Determine the [x, y] coordinate at the center of the cell enclosing the given text.  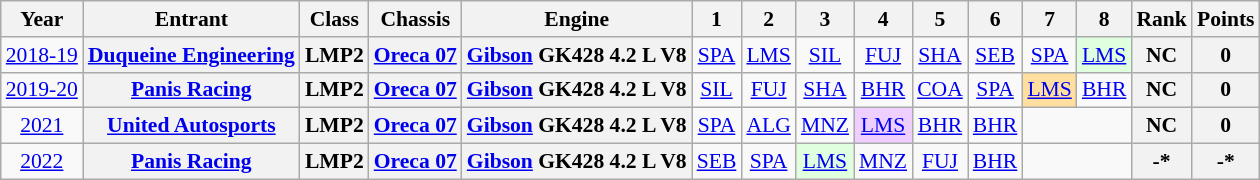
7 [1050, 19]
4 [883, 19]
2018-19 [42, 55]
Points [1226, 19]
Entrant [192, 19]
Class [334, 19]
Duqueine Engineering [192, 55]
2 [768, 19]
2022 [42, 162]
COA [940, 90]
ALG [768, 126]
6 [996, 19]
2021 [42, 126]
1 [717, 19]
8 [1104, 19]
3 [825, 19]
Year [42, 19]
United Autosports [192, 126]
Chassis [416, 19]
5 [940, 19]
Rank [1162, 19]
2019-20 [42, 90]
Engine [577, 19]
